Determine the [x, y] coordinate at the center of the cell enclosing the given text.  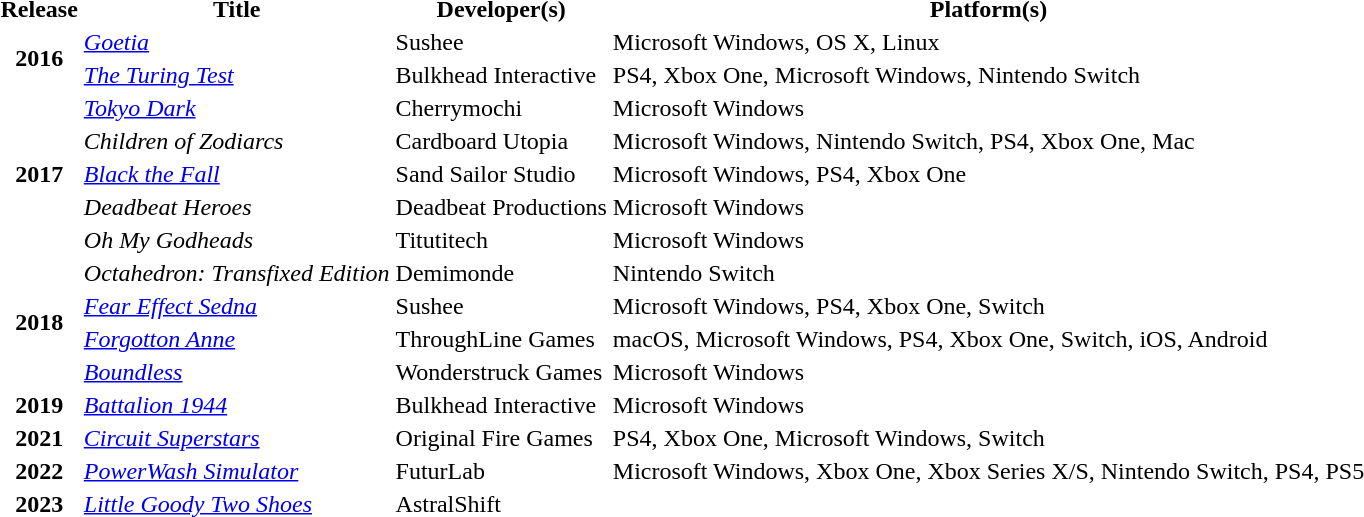
Battalion 1944 [236, 405]
The Turing Test [236, 75]
Wonderstruck Games [501, 372]
Deadbeat Productions [501, 207]
Black the Fall [236, 174]
Goetia [236, 42]
Boundless [236, 372]
Titutitech [501, 240]
Oh My Godheads [236, 240]
Fear Effect Sedna [236, 306]
Circuit Superstars [236, 438]
Cardboard Utopia [501, 141]
Forgotton Anne [236, 339]
Tokyo Dark [236, 108]
Sand Sailor Studio [501, 174]
PowerWash Simulator [236, 471]
Deadbeat Heroes [236, 207]
Demimonde [501, 273]
FuturLab [501, 471]
Cherrymochi [501, 108]
Original Fire Games [501, 438]
ThroughLine Games [501, 339]
Octahedron: Transfixed Edition [236, 273]
Children of Zodiarcs [236, 141]
